Return [X, Y] of the center of cell containing provided text 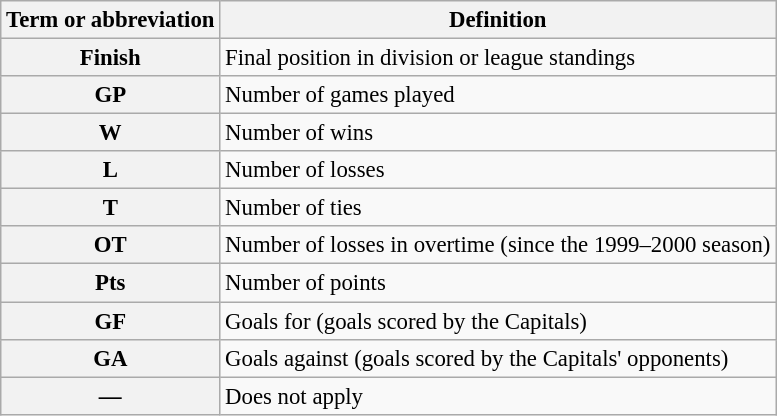
Finish [110, 58]
Final position in division or league standings [498, 58]
Number of points [498, 283]
GF [110, 321]
W [110, 133]
Does not apply [498, 396]
GP [110, 95]
Pts [110, 283]
Definition [498, 20]
Number of ties [498, 208]
— [110, 396]
Number of losses in overtime (since the 1999–2000 season) [498, 245]
T [110, 208]
Number of wins [498, 133]
L [110, 170]
Goals against (goals scored by the Capitals' opponents) [498, 358]
Number of losses [498, 170]
GA [110, 358]
Goals for (goals scored by the Capitals) [498, 321]
Number of games played [498, 95]
OT [110, 245]
Term or abbreviation [110, 20]
